For the text-containing cell, return its midpoint in [X, Y] coordinate format. 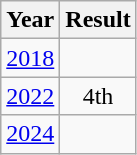
2022 [30, 96]
2018 [30, 58]
Year [30, 20]
2024 [30, 134]
4th [98, 96]
Result [98, 20]
